Capture the cell that displays the provided text and extract its [x, y] central coordinate. 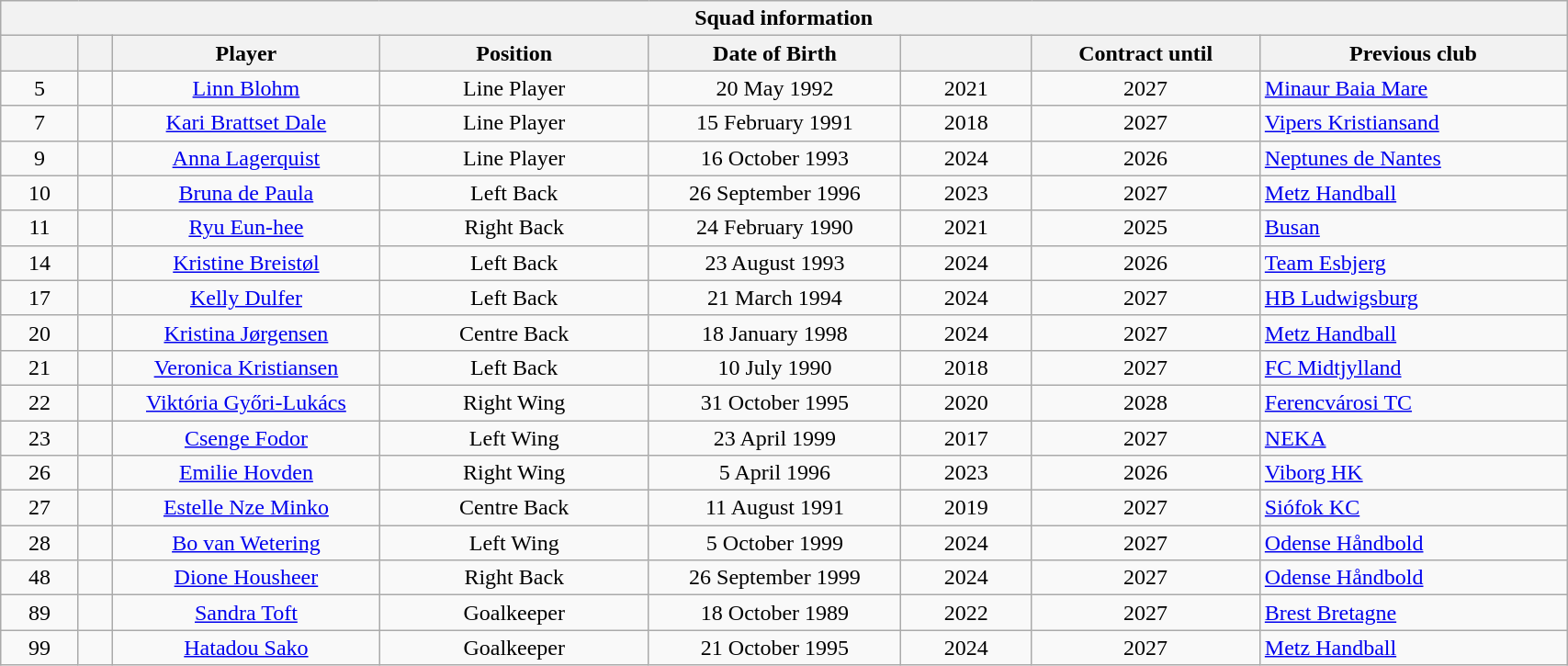
5 October 1999 [774, 543]
Bo van Wetering [246, 543]
48 [40, 578]
NEKA [1413, 438]
21 October 1995 [774, 648]
89 [40, 613]
20 [40, 333]
Emilie Hovden [246, 473]
26 September 1996 [774, 193]
17 [40, 298]
2028 [1145, 402]
Linn Blohm [246, 88]
Kristina Jørgensen [246, 333]
28 [40, 543]
Busan [1413, 228]
Brest Bretagne [1413, 613]
Contract until [1145, 53]
Previous club [1413, 53]
9 [40, 158]
Position [514, 53]
7 [40, 123]
14 [40, 263]
Squad information [784, 18]
10 [40, 193]
26 September 1999 [774, 578]
Team Esbjerg [1413, 263]
2022 [966, 613]
Neptunes de Nantes [1413, 158]
2017 [966, 438]
Minaur Baia Mare [1413, 88]
Csenge Fodor [246, 438]
2019 [966, 508]
Siófok KC [1413, 508]
Anna Lagerquist [246, 158]
23 August 1993 [774, 263]
31 October 1995 [774, 402]
11 August 1991 [774, 508]
24 February 1990 [774, 228]
2020 [966, 402]
21 [40, 367]
10 July 1990 [774, 367]
Ferencvárosi TC [1413, 402]
2025 [1145, 228]
23 April 1999 [774, 438]
HB Ludwigsburg [1413, 298]
Kari Brattset Dale [246, 123]
Kristine Breistøl [246, 263]
Dione Housheer [246, 578]
21 March 1994 [774, 298]
11 [40, 228]
Estelle Nze Minko [246, 508]
Viborg HK [1413, 473]
Vipers Kristiansand [1413, 123]
FC Midtjylland [1413, 367]
Kelly Dulfer [246, 298]
Date of Birth [774, 53]
Hatadou Sako [246, 648]
16 October 1993 [774, 158]
20 May 1992 [774, 88]
Sandra Toft [246, 613]
15 February 1991 [774, 123]
Player [246, 53]
Veronica Kristiansen [246, 367]
27 [40, 508]
18 January 1998 [774, 333]
99 [40, 648]
18 October 1989 [774, 613]
5 April 1996 [774, 473]
Bruna de Paula [246, 193]
Viktória Győri-Lukács [246, 402]
22 [40, 402]
5 [40, 88]
23 [40, 438]
Ryu Eun-hee [246, 228]
26 [40, 473]
